Find where the given text appears and provide that cell's center as [x, y] coordinate. 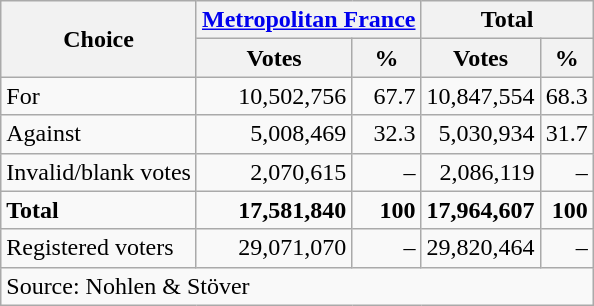
32.3 [386, 134]
10,847,554 [480, 96]
Against [99, 134]
10,502,756 [274, 96]
31.7 [566, 134]
Source: Nohlen & Stöver [297, 286]
29,071,070 [274, 248]
Invalid/blank votes [99, 172]
Choice [99, 39]
2,086,119 [480, 172]
29,820,464 [480, 248]
17,964,607 [480, 210]
Registered voters [99, 248]
5,030,934 [480, 134]
5,008,469 [274, 134]
For [99, 96]
67.7 [386, 96]
Metropolitan France [308, 20]
17,581,840 [274, 210]
2,070,615 [274, 172]
68.3 [566, 96]
